Determine the [X, Y] coordinate at the center of the cell enclosing the given text.  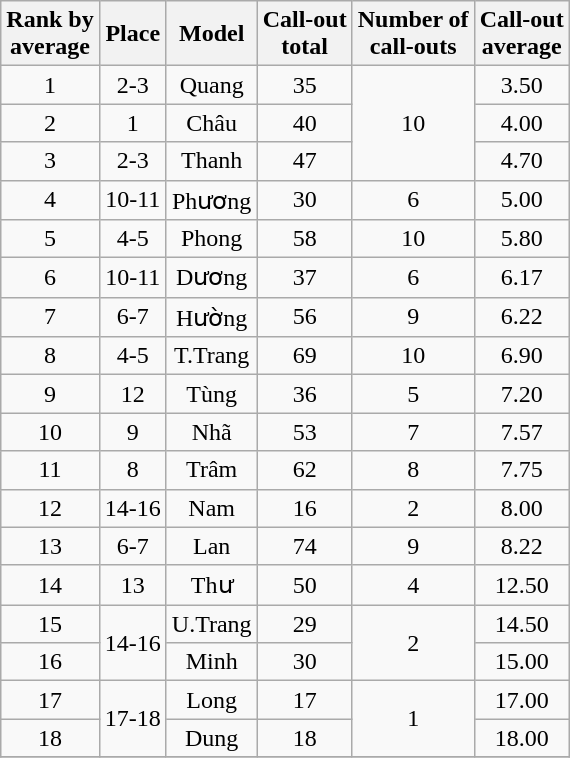
Dung [212, 738]
18.00 [522, 738]
62 [304, 470]
Tùng [212, 394]
74 [304, 546]
3.50 [522, 85]
3 [50, 161]
58 [304, 239]
Number ofcall-outs [413, 34]
37 [304, 278]
Quang [212, 85]
Thư [212, 585]
40 [304, 123]
6.90 [522, 356]
15.00 [522, 662]
T.Trang [212, 356]
8.22 [522, 546]
4.00 [522, 123]
53 [304, 432]
Model [212, 34]
4.70 [522, 161]
Phương [212, 200]
Trâm [212, 470]
Rank byaverage [50, 34]
Hường [212, 317]
56 [304, 317]
6.17 [522, 278]
U.Trang [212, 624]
29 [304, 624]
Long [212, 700]
35 [304, 85]
Dương [212, 278]
47 [304, 161]
Phong [212, 239]
12.50 [522, 585]
Call-outaverage [522, 34]
6.22 [522, 317]
7.75 [522, 470]
36 [304, 394]
Lan [212, 546]
Châu [212, 123]
Nhã [212, 432]
15 [50, 624]
17.00 [522, 700]
5.80 [522, 239]
Minh [212, 662]
14.50 [522, 624]
7.20 [522, 394]
Thanh [212, 161]
5.00 [522, 200]
17-18 [132, 719]
50 [304, 585]
7.57 [522, 432]
Call-outtotal [304, 34]
11 [50, 470]
Place [132, 34]
8.00 [522, 508]
69 [304, 356]
14 [50, 585]
Nam [212, 508]
